Determine the (X, Y) coordinate at the center of the cell enclosing the given text.  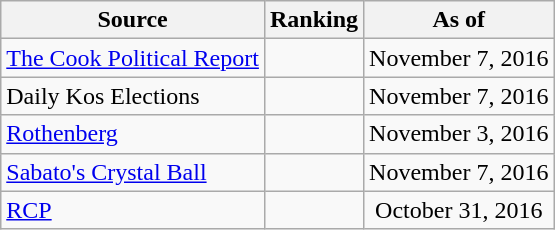
November 3, 2016 (459, 134)
The Cook Political Report (133, 58)
Source (133, 20)
Rothenberg (133, 134)
Sabato's Crystal Ball (133, 172)
Ranking (314, 20)
RCP (133, 210)
October 31, 2016 (459, 210)
Daily Kos Elections (133, 96)
As of (459, 20)
